Search for the cell housing the specified text and yield its [x, y] center coordinate. 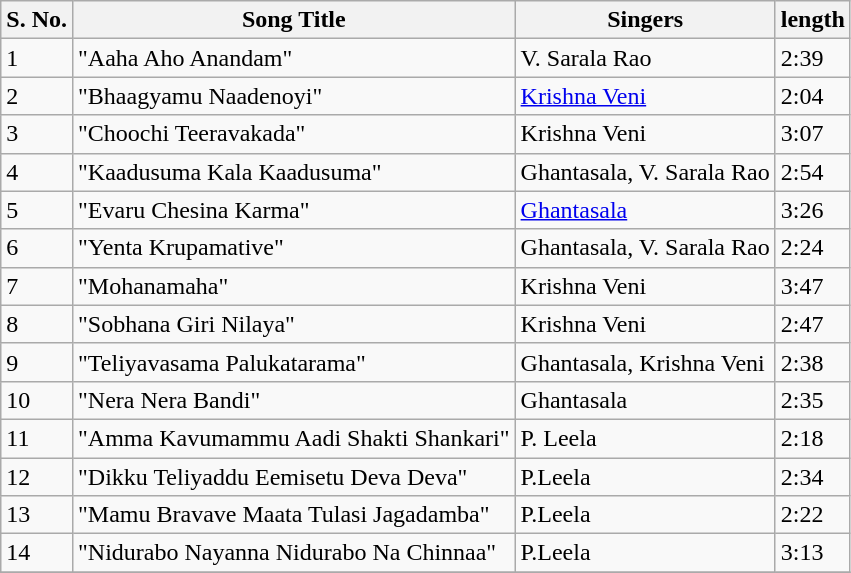
11 [37, 438]
S. No. [37, 20]
P. Leela [645, 438]
"Nera Nera Bandi" [294, 400]
"Amma Kavumammu Aadi Shakti Shankari" [294, 438]
2:18 [812, 438]
length [812, 20]
2:38 [812, 362]
1 [37, 58]
2:54 [812, 172]
"Teliyavasama Palukatarama" [294, 362]
8 [37, 324]
"Evaru Chesina Karma" [294, 210]
2:35 [812, 400]
"Yenta Krupamative" [294, 248]
4 [37, 172]
"Nidurabo Nayanna Nidurabo Na Chinnaa" [294, 553]
3:47 [812, 286]
Ghantasala, Krishna Veni [645, 362]
"Aaha Aho Anandam" [294, 58]
2:24 [812, 248]
10 [37, 400]
"Sobhana Giri Nilaya" [294, 324]
13 [37, 515]
2:04 [812, 96]
6 [37, 248]
5 [37, 210]
2:34 [812, 477]
7 [37, 286]
"Bhaagyamu Naadenoyi" [294, 96]
3:07 [812, 134]
"Mamu Bravave Maata Tulasi Jagadamba" [294, 515]
"Dikku Teliyaddu Eemisetu Deva Deva" [294, 477]
9 [37, 362]
"Choochi Teeravakada" [294, 134]
2:22 [812, 515]
2:47 [812, 324]
2 [37, 96]
3:13 [812, 553]
3 [37, 134]
"Kaadusuma Kala Kaadusuma" [294, 172]
14 [37, 553]
2:39 [812, 58]
Singers [645, 20]
"Mohanamaha" [294, 286]
V. Sarala Rao [645, 58]
12 [37, 477]
3:26 [812, 210]
Song Title [294, 20]
